Pinpoint the cell where the given text exists, returning its [x, y] midpoint coordinate. 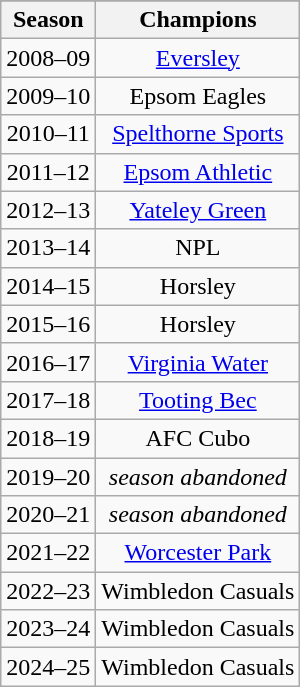
2014–15 [48, 286]
Season [48, 20]
Virginia Water [198, 362]
Worcester Park [198, 553]
Tooting Bec [198, 400]
2011–12 [48, 172]
2012–13 [48, 210]
2024–25 [48, 667]
Spelthorne Sports [198, 134]
Champions [198, 20]
2023–24 [48, 629]
2008–09 [48, 58]
2018–19 [48, 438]
AFC Cubo [198, 438]
2022–23 [48, 591]
2020–21 [48, 515]
2015–16 [48, 324]
Epsom Athletic [198, 172]
2009–10 [48, 96]
2019–20 [48, 477]
Epsom Eagles [198, 96]
NPL [198, 248]
Yateley Green [198, 210]
2016–17 [48, 362]
2017–18 [48, 400]
2021–22 [48, 553]
2010–11 [48, 134]
2013–14 [48, 248]
Eversley [198, 58]
